Scan for the cell matching the given text and deliver its (x, y) coordinate at center. 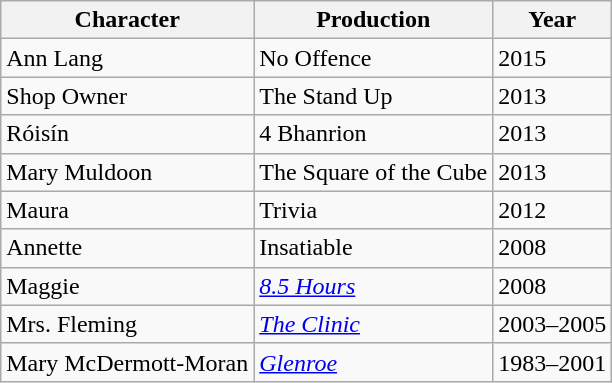
Insatiable (374, 248)
Ann Lang (128, 58)
Character (128, 20)
Production (374, 20)
2015 (552, 58)
Glenroe (374, 362)
2003–2005 (552, 324)
Maggie (128, 286)
4 Bhanrion (374, 134)
Róisín (128, 134)
Annette (128, 248)
Shop Owner (128, 96)
Maura (128, 210)
Mrs. Fleming (128, 324)
Year (552, 20)
The Clinic (374, 324)
Trivia (374, 210)
The Stand Up (374, 96)
1983–2001 (552, 362)
8.5 Hours (374, 286)
No Offence (374, 58)
Mary McDermott-Moran (128, 362)
2012 (552, 210)
Mary Muldoon (128, 172)
The Square of the Cube (374, 172)
